Locate the cell with the specified text and output its [X, Y] center coordinate. 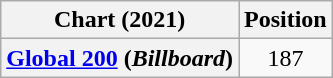
Global 200 (Billboard) [120, 58]
Chart (2021) [120, 20]
187 [285, 58]
Position [285, 20]
